Determine the [X, Y] coordinate at the center of the cell enclosing the given text.  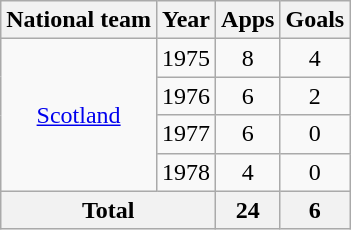
8 [248, 58]
1978 [186, 172]
24 [248, 210]
Total [108, 210]
Year [186, 20]
Scotland [79, 115]
National team [79, 20]
1977 [186, 134]
2 [315, 96]
1976 [186, 96]
Goals [315, 20]
1975 [186, 58]
Apps [248, 20]
